For the text-containing cell, return its midpoint in [x, y] coordinate format. 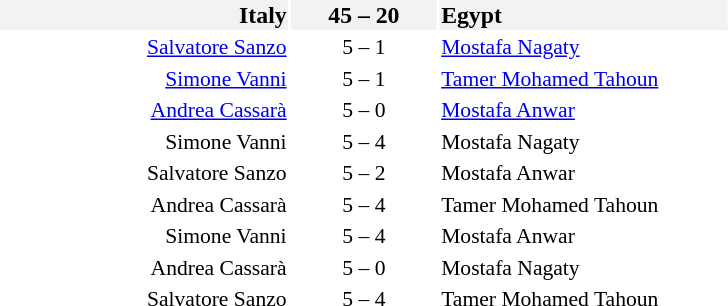
45 – 20 [364, 15]
Egypt [584, 15]
Italy [144, 15]
5 – 2 [364, 173]
